From the cell containing the given text, extract its center point as (x, y) coordinate. 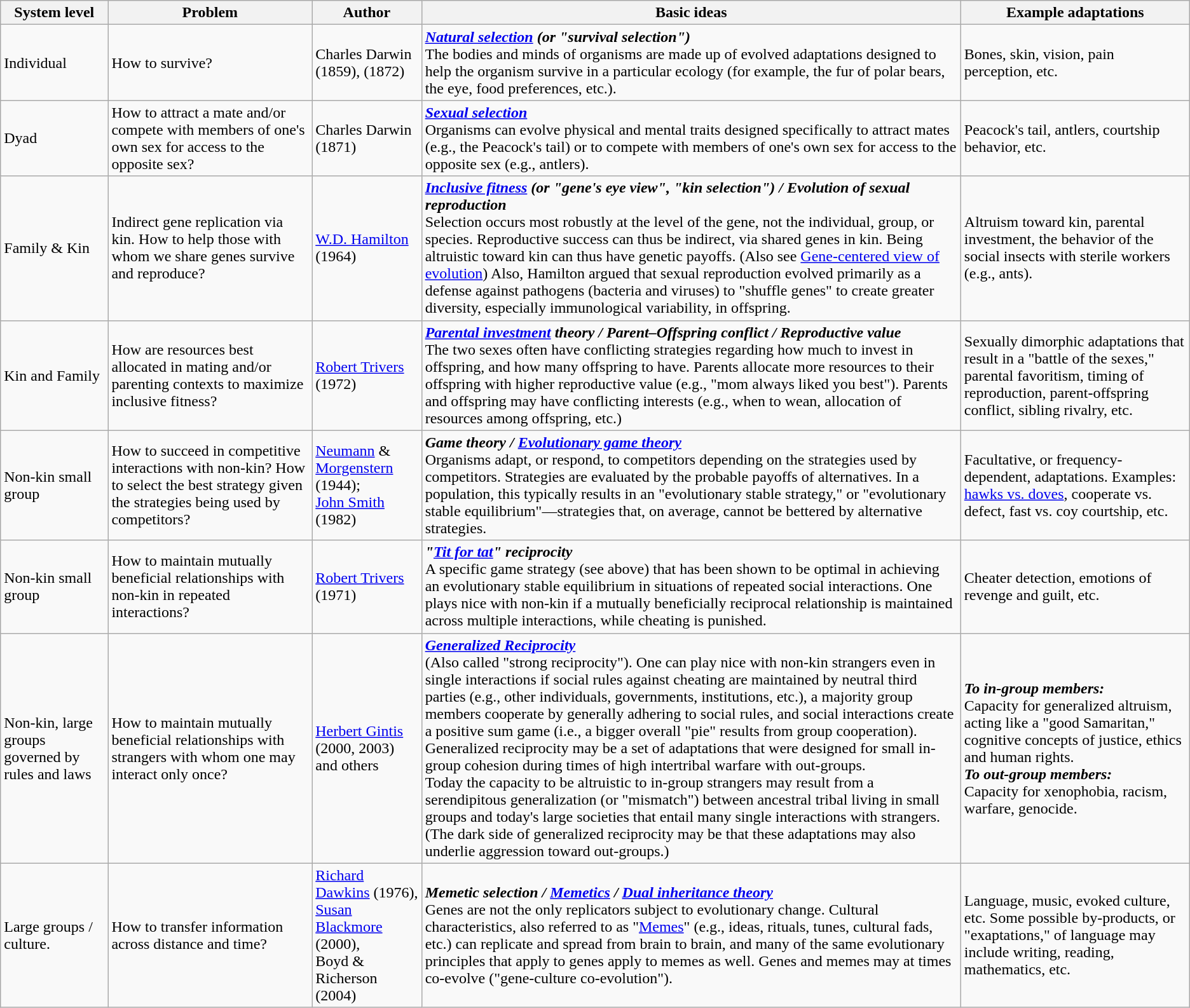
Dyad (55, 139)
Large groups / culture. (55, 936)
How to transfer information across distance and time? (210, 936)
Bones, skin, vision, pain perception, etc. (1075, 62)
How to maintain mutually beneficial relationships with strangers with whom one may interact only once? (210, 748)
Basic ideas (691, 13)
How to survive? (210, 62)
Indirect gene replication via kin. How to help those with whom we share genes survive and reproduce? (210, 248)
Altruism toward kin, parental investment, the behavior of the social insects with sterile workers (e.g., ants). (1075, 248)
Non-kin, large groups governed by rules and laws (55, 748)
How to attract a mate and/or compete with members of one's own sex for access to the opposite sex? (210, 139)
Robert Trivers (1972) (367, 375)
Robert Trivers (1971) (367, 587)
Kin and Family (55, 375)
Richard Dawkins (1976),Susan Blackmore (2000),Boyd & Richerson (2004) (367, 936)
Neumann & Morgenstern (1944);John Smith (1982) (367, 486)
Facultative, or frequency-dependent, adaptations. Examples: hawks vs. doves, cooperate vs. defect, fast vs. coy courtship, etc. (1075, 486)
Peacock's tail, antlers, courtship behavior, etc. (1075, 139)
Charles Darwin (1859), (1872) (367, 62)
Problem (210, 13)
W.D. Hamilton (1964) (367, 248)
Herbert Gintis (2000, 2003) and others (367, 748)
System level (55, 13)
Family & Kin (55, 248)
How to succeed in competitive interactions with non-kin? How to select the best strategy given the strategies being used by competitors? (210, 486)
Language, music, evoked culture, etc. Some possible by-products, or "exaptations," of language may include writing, reading, mathematics, etc. (1075, 936)
How to maintain mutually beneficial relationships with non-kin in repeated interactions? (210, 587)
Author (367, 13)
Individual (55, 62)
Cheater detection, emotions of revenge and guilt, etc. (1075, 587)
Example adaptations (1075, 13)
Charles Darwin (1871) (367, 139)
How are resources best allocated in mating and/or parenting contexts to maximize inclusive fitness? (210, 375)
